From the cell containing the given text, extract its center point as [X, Y] coordinate. 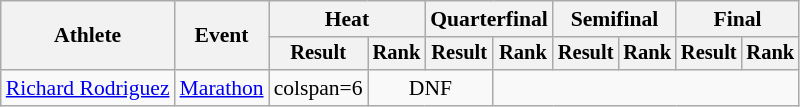
DNF [431, 88]
Athlete [88, 36]
Richard Rodriguez [88, 88]
Quarterfinal [489, 19]
Event [222, 36]
Heat [348, 19]
Marathon [222, 88]
Final [738, 19]
colspan=6 [318, 88]
Semifinal [614, 19]
